Return [x, y] of the center of cell containing provided text 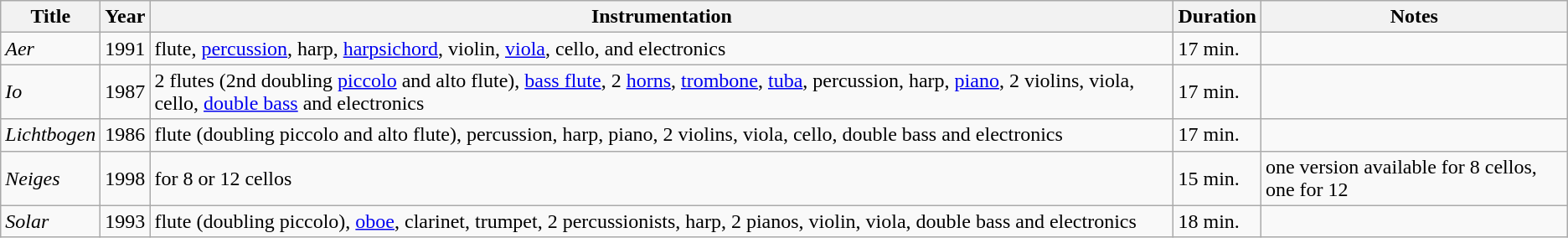
1998 [126, 178]
flute (doubling piccolo), oboe, clarinet, trumpet, 2 percussionists, harp, 2 pianos, violin, viola, double bass and electronics [662, 221]
1991 [126, 49]
Duration [1217, 17]
Solar [50, 221]
Io [50, 92]
Neiges [50, 178]
one version available for 8 cellos, one for 12 [1414, 178]
1986 [126, 135]
Aer [50, 49]
flute, percussion, harp, harpsichord, violin, viola, cello, and electronics [662, 49]
for 8 or 12 cellos [662, 178]
15 min. [1217, 178]
1993 [126, 221]
Lichtbogen [50, 135]
Notes [1414, 17]
Title [50, 17]
18 min. [1217, 221]
1987 [126, 92]
flute (doubling piccolo and alto flute), percussion, harp, piano, 2 violins, viola, cello, double bass and electronics [662, 135]
Year [126, 17]
Instrumentation [662, 17]
